Return [x, y] of the center of cell containing provided text 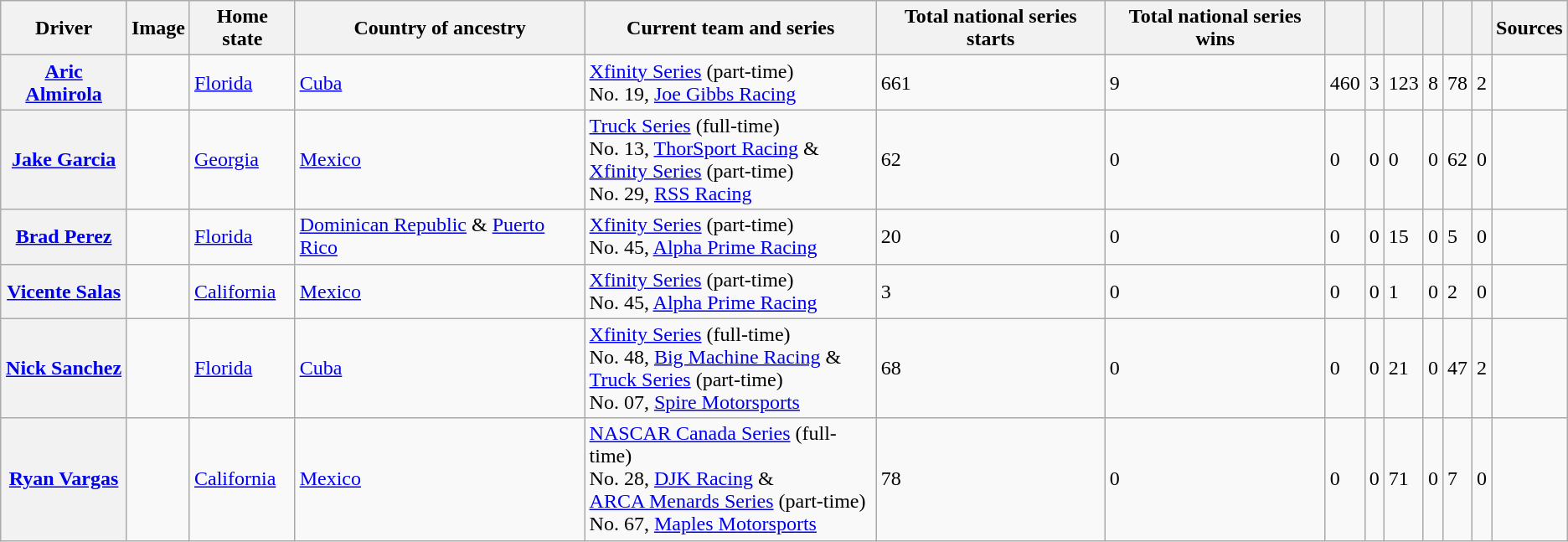
Sources [1529, 28]
460 [1345, 82]
1 [1404, 292]
Jake Garcia [64, 159]
123 [1404, 82]
Total national series wins [1215, 28]
Brad Perez [64, 236]
21 [1404, 369]
8 [1432, 82]
Aric Almirola [64, 82]
20 [990, 236]
15 [1404, 236]
7 [1457, 479]
Total national series starts [990, 28]
47 [1457, 369]
Nick Sanchez [64, 369]
9 [1215, 82]
Driver [64, 28]
Image [157, 28]
Truck Series (full-time) No. 13, ThorSport Racing & Xfinity Series (part-time) No. 29, RSS Racing [730, 159]
Georgia [242, 159]
Dominican Republic & Puerto Rico [440, 236]
Country of ancestry [440, 28]
Home state [242, 28]
Vicente Salas [64, 292]
Ryan Vargas [64, 479]
Xfinity Series (full-time) No. 48, Big Machine Racing & Truck Series (part-time) No. 07, Spire Motorsports [730, 369]
71 [1404, 479]
NASCAR Canada Series (full-time) No. 28, DJK Racing & ARCA Menards Series (part-time) No. 67, Maples Motorsports [730, 479]
68 [990, 369]
Current team and series [730, 28]
Xfinity Series (part-time) No. 19, Joe Gibbs Racing [730, 82]
661 [990, 82]
5 [1457, 236]
